From the cell containing the given text, extract its center point as (X, Y) coordinate. 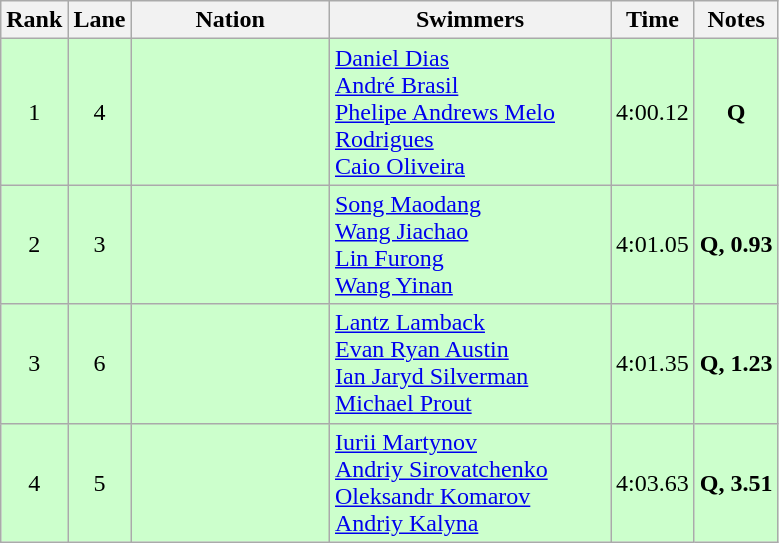
Lane (100, 20)
4:01.35 (653, 364)
Nation (230, 20)
Iurii Martynov Andriy Sirovatchenko Oleksandr Komarov Andriy Kalyna (470, 482)
Q, 1.23 (736, 364)
1 (34, 112)
4:01.05 (653, 244)
Time (653, 20)
4:00.12 (653, 112)
Swimmers (470, 20)
Lantz Lamback Evan Ryan Austin Ian Jaryd Silverman Michael Prout (470, 364)
5 (100, 482)
Q, 0.93 (736, 244)
Rank (34, 20)
6 (100, 364)
Q (736, 112)
Daniel Dias André Brasil Phelipe Andrews Melo Rodrigues Caio Oliveira (470, 112)
2 (34, 244)
Song Maodang Wang Jiachao Lin Furong Wang Yinan (470, 244)
Notes (736, 20)
Q, 3.51 (736, 482)
4:03.63 (653, 482)
